From the cell containing the given text, extract its center point as (x, y) coordinate. 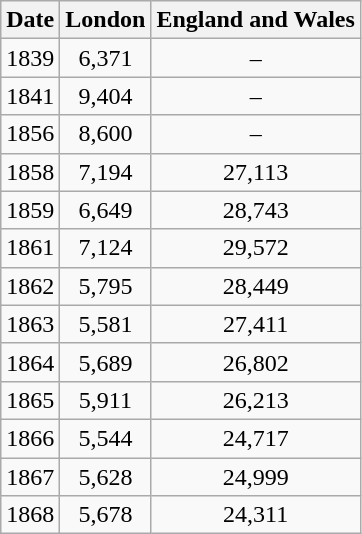
England and Wales (256, 20)
24,311 (256, 515)
1861 (30, 248)
1864 (30, 362)
5,581 (106, 324)
1839 (30, 58)
1865 (30, 400)
28,449 (256, 286)
1862 (30, 286)
29,572 (256, 248)
5,544 (106, 438)
1866 (30, 438)
7,194 (106, 172)
5,689 (106, 362)
26,802 (256, 362)
26,213 (256, 400)
24,999 (256, 477)
27,411 (256, 324)
Date (30, 20)
1859 (30, 210)
6,649 (106, 210)
5,795 (106, 286)
1841 (30, 96)
6,371 (106, 58)
24,717 (256, 438)
8,600 (106, 134)
1856 (30, 134)
9,404 (106, 96)
1863 (30, 324)
28,743 (256, 210)
1868 (30, 515)
London (106, 20)
5,628 (106, 477)
7,124 (106, 248)
5,678 (106, 515)
27,113 (256, 172)
5,911 (106, 400)
1858 (30, 172)
1867 (30, 477)
